Determine the [x, y] coordinate at the center of the cell enclosing the given text.  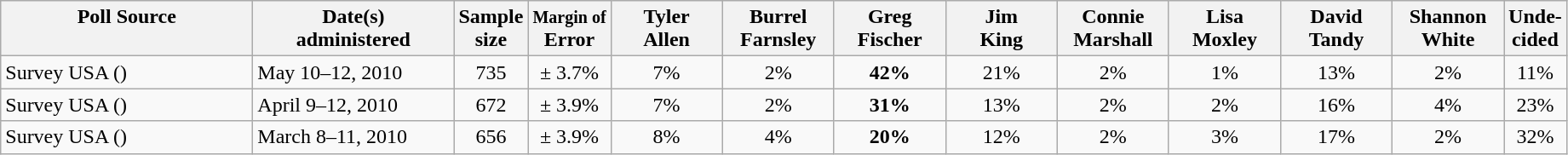
3% [1225, 137]
12% [1002, 137]
Date(s) administered [353, 29]
BurrelFarnsley [778, 29]
ConnieMarshall [1112, 29]
Poll Source [127, 29]
April 9–12, 2010 [353, 105]
1% [1225, 72]
672 [491, 105]
March 8–11, 2010 [353, 137]
17% [1335, 137]
ShannonWhite [1448, 29]
21% [1002, 72]
Unde-cided [1536, 29]
8% [666, 137]
Samplesize [491, 29]
DavidTandy [1335, 29]
656 [491, 137]
42% [889, 72]
May 10–12, 2010 [353, 72]
32% [1536, 137]
31% [889, 105]
JimKing [1002, 29]
± 3.7% [569, 72]
Margin ofError [569, 29]
23% [1536, 105]
LisaMoxley [1225, 29]
GregFischer [889, 29]
735 [491, 72]
11% [1536, 72]
16% [1335, 105]
TylerAllen [666, 29]
20% [889, 137]
